Determine the (X, Y) coordinate at the center of the cell enclosing the given text.  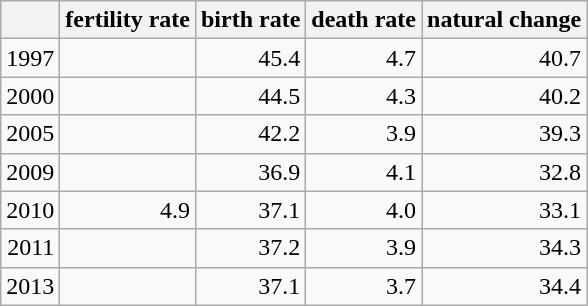
2011 (30, 248)
death rate (364, 20)
2013 (30, 286)
44.5 (250, 96)
birth rate (250, 20)
32.8 (504, 172)
3.7 (364, 286)
2000 (30, 96)
2009 (30, 172)
natural change (504, 20)
40.2 (504, 96)
2005 (30, 134)
4.9 (128, 210)
4.3 (364, 96)
4.7 (364, 58)
34.3 (504, 248)
39.3 (504, 134)
fertility rate (128, 20)
2010 (30, 210)
33.1 (504, 210)
36.9 (250, 172)
37.2 (250, 248)
4.1 (364, 172)
4.0 (364, 210)
40.7 (504, 58)
1997 (30, 58)
42.2 (250, 134)
34.4 (504, 286)
45.4 (250, 58)
